Search for the cell housing the specified text and yield its [X, Y] center coordinate. 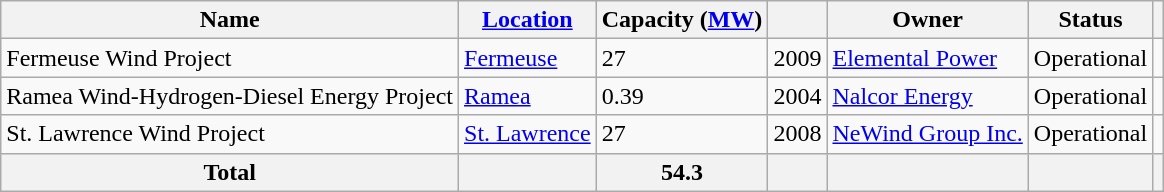
Elemental Power [928, 58]
St. Lawrence Wind Project [230, 134]
Nalcor Energy [928, 96]
Name [230, 20]
Status [1090, 20]
Total [230, 172]
2004 [798, 96]
NeWind Group Inc. [928, 134]
Fermeuse Wind Project [230, 58]
2009 [798, 58]
St. Lawrence [528, 134]
Ramea [528, 96]
0.39 [682, 96]
Ramea Wind-Hydrogen-Diesel Energy Project [230, 96]
54.3 [682, 172]
Owner [928, 20]
Capacity (MW) [682, 20]
Location [528, 20]
2008 [798, 134]
Fermeuse [528, 58]
